Search for the cell housing the specified text and yield its [x, y] center coordinate. 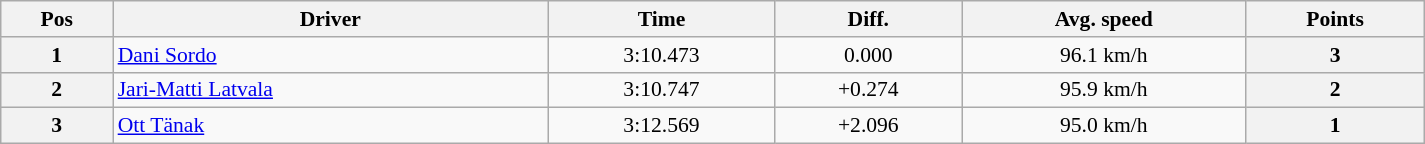
Diff. [868, 19]
3:10.747 [662, 90]
0.000 [868, 55]
Driver [330, 19]
96.1 km/h [1104, 55]
Avg. speed [1104, 19]
Time [662, 19]
Points [1335, 19]
+0.274 [868, 90]
Jari-Matti Latvala [330, 90]
Ott Tänak [330, 126]
95.0 km/h [1104, 126]
+2.096 [868, 126]
3:10.473 [662, 55]
3:12.569 [662, 126]
Pos [57, 19]
95.9 km/h [1104, 90]
Dani Sordo [330, 55]
